Pinpoint the cell where the given text exists, returning its (x, y) midpoint coordinate. 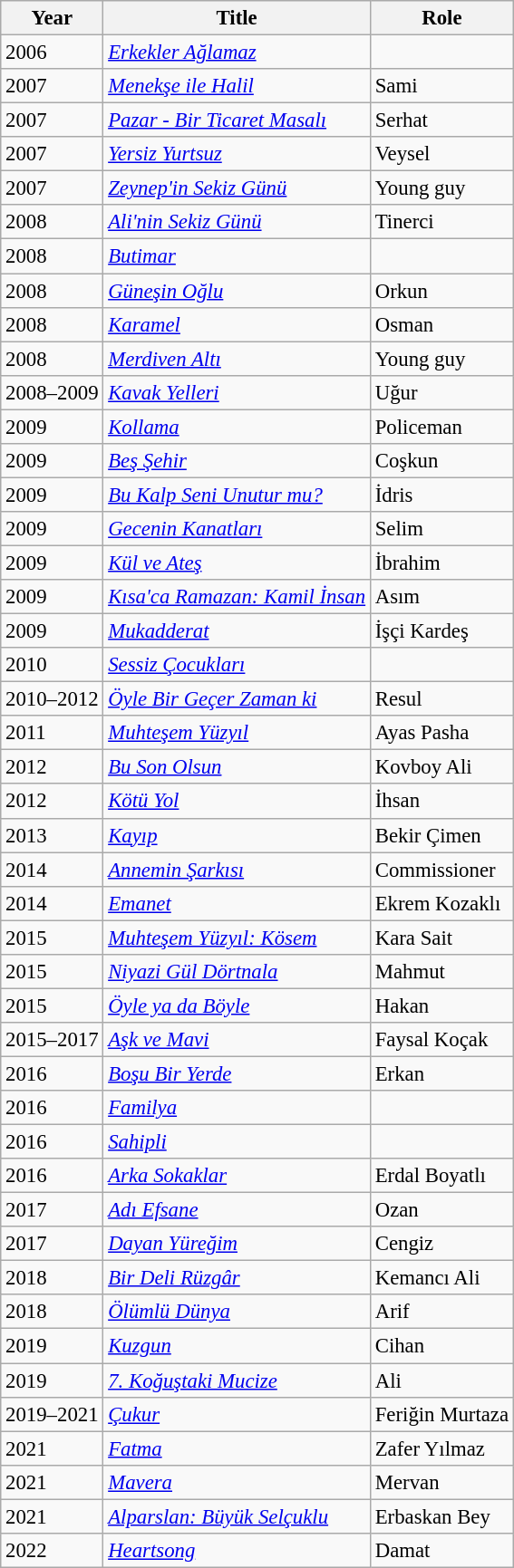
İdris (441, 495)
Cihan (441, 1346)
Niyazi Gül Dörtnala (238, 972)
Bekir Çimen (441, 835)
Kara Sait (441, 938)
Osman (441, 324)
Erkekler Ağlamaz (238, 53)
Menekşe ile Halil (238, 86)
2006 (53, 53)
Zeynep'in Sekiz Günü (238, 188)
Orkun (441, 291)
Asım (441, 597)
Pazar - Bir Ticaret Masalı (238, 120)
Sahipli (238, 1142)
Güneşin Oğlu (238, 291)
Selim (441, 529)
2010 (53, 665)
Mahmut (441, 972)
Cengiz (441, 1244)
İbrahim (441, 563)
2010–2012 (53, 699)
Ali'nin Sekiz Günü (238, 222)
Zafer Yılmaz (441, 1448)
Emanet (238, 903)
Beş Şehir (238, 461)
Kovboy Ali (441, 767)
Ayas Pasha (441, 733)
Tinerci (441, 222)
Çukur (238, 1414)
2015–2017 (53, 1040)
Familya (238, 1108)
Alparslan: Büyük Selçuklu (238, 1516)
Kötü Yol (238, 802)
Kollama (238, 427)
Merdiven Altı (238, 359)
Dayan Yüreğim (238, 1244)
Muhteşem Yüzyıl (238, 733)
Faysal Koçak (441, 1040)
Policeman (441, 427)
Adı Efsane (238, 1210)
2022 (53, 1551)
Erkan (441, 1073)
Erdal Boyatlı (441, 1176)
Ali (441, 1380)
Gecenin Kanatları (238, 529)
Sessiz Çocukları (238, 665)
2013 (53, 835)
Boşu Bir Yerde (238, 1073)
Coşkun (441, 461)
Kül ve Ateş (238, 563)
Title (238, 18)
Kemancı Ali (441, 1278)
Kısa'ca Ramazan: Kamil İnsan (238, 597)
2008–2009 (53, 392)
7. Koğuştaki Mucize (238, 1380)
2011 (53, 733)
Serhat (441, 120)
Bu Son Olsun (238, 767)
Sami (441, 86)
Arif (441, 1313)
Hakan (441, 1005)
Annemin Şarkısı (238, 870)
Kavak Yelleri (238, 392)
Karamel (238, 324)
Ölümlü Dünya (238, 1313)
Öyle Bir Geçer Zaman ki (238, 699)
Mukadderat (238, 631)
İhsan (441, 802)
Arka Sokaklar (238, 1176)
Heartsong (238, 1551)
Bir Deli Rüzgâr (238, 1278)
Role (441, 18)
Butimar (238, 256)
İşçi Kardeş (441, 631)
Mervan (441, 1482)
Öyle ya da Böyle (238, 1005)
Year (53, 18)
Ekrem Kozaklı (441, 903)
Yersiz Yurtsuz (238, 154)
Kayıp (238, 835)
Fatma (238, 1448)
Feriğin Murtaza (441, 1414)
Bu Kalp Seni Unutur mu? (238, 495)
Ozan (441, 1210)
Mavera (238, 1482)
Uğur (441, 392)
Resul (441, 699)
Commissioner (441, 870)
Damat (441, 1551)
Aşk ve Mavi (238, 1040)
Veysel (441, 154)
2019–2021 (53, 1414)
Erbaskan Bey (441, 1516)
Muhteşem Yüzyıl: Kösem (238, 938)
Kuzgun (238, 1346)
